Capture the cell that displays the provided text and extract its [x, y] central coordinate. 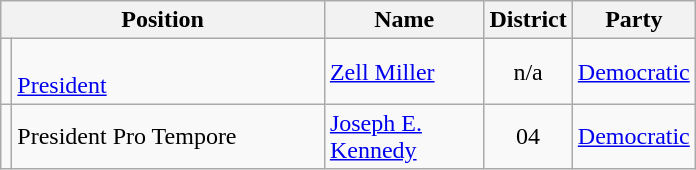
Party [634, 20]
District [528, 20]
Position [163, 20]
Zell Miller [404, 72]
Joseph E. Kennedy [404, 136]
Name [404, 20]
n/a [528, 72]
President [168, 72]
President Pro Tempore [168, 136]
04 [528, 136]
